Capture the cell that displays the provided text and extract its [x, y] central coordinate. 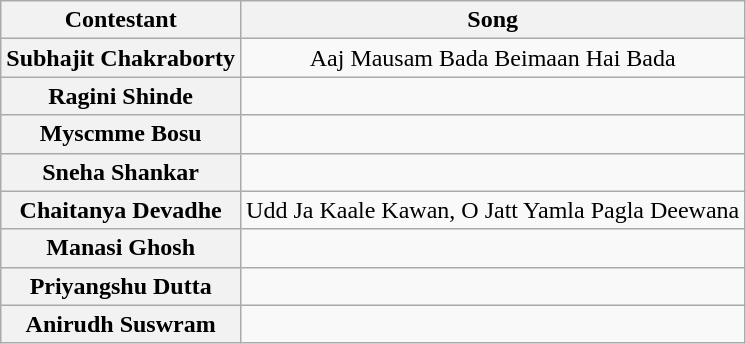
Udd Ja Kaale Kawan, O Jatt Yamla Pagla Deewana [493, 210]
Priyangshu Dutta [121, 286]
Sneha Shankar [121, 172]
Aaj Mausam Bada Beimaan Hai Bada [493, 58]
Ragini Shinde [121, 96]
Manasi Ghosh [121, 248]
Contestant [121, 20]
Myscmme Bosu [121, 134]
Anirudh Suswram [121, 324]
Subhajit Chakraborty [121, 58]
Chaitanya Devadhe [121, 210]
Song [493, 20]
